From the cell containing the given text, extract its center point as (X, Y) coordinate. 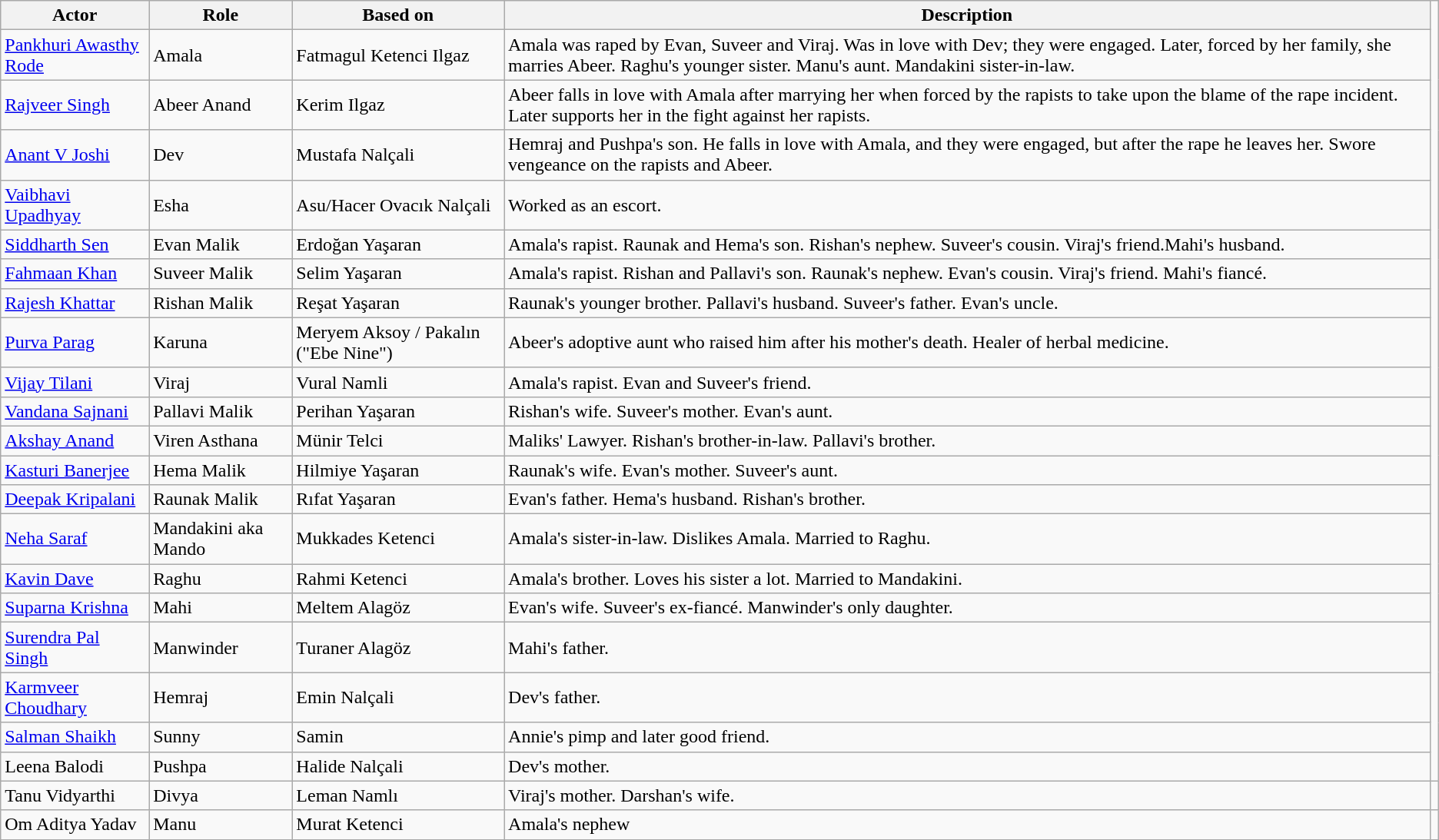
Neha Saraf (75, 540)
Role (221, 15)
Karuna (221, 343)
Viraj (221, 382)
Deepak Kripalani (75, 500)
Anant V Joshi (75, 155)
Rishan's wife. Suveer's mother. Evan's aunt. (967, 411)
Halide Nalçali (398, 766)
Suveer Malik (221, 274)
Vijay Tilani (75, 382)
Kerim Ilgaz (398, 105)
Fahmaan Khan (75, 274)
Purva Parag (75, 343)
Raghu (221, 579)
Rıfat Yaşaran (398, 500)
Actor (75, 15)
Om Aditya Yadav (75, 825)
Rishan Malik (221, 303)
Raunak's younger brother. Pallavi's husband. Suveer's father. Evan's uncle. (967, 303)
Surendra Pal Singh (75, 647)
Asu/Hacer Ovacık Nalçali (398, 204)
Dev's father. (967, 698)
Hilmiye Yaşaran (398, 470)
Hema Malik (221, 470)
Akshay Anand (75, 440)
Manwinder (221, 647)
Worked as an escort. (967, 204)
Amala's brother. Loves his sister a lot. Married to Mandakini. (967, 579)
Suparna Krishna (75, 608)
Amala's rapist. Evan and Suveer's friend. (967, 382)
Pushpa (221, 766)
Rajveer Singh (75, 105)
Meryem Aksoy / Pakalın ("Ebe Nine") (398, 343)
Evan's father. Hema's husband. Rishan's brother. (967, 500)
Murat Ketenci (398, 825)
Amala (221, 55)
Rahmi Ketenci (398, 579)
Selim Yaşaran (398, 274)
Samin (398, 737)
Description (967, 15)
Reşat Yaşaran (398, 303)
Erdoğan Yaşaran (398, 244)
Viren Asthana (221, 440)
Pallavi Malik (221, 411)
Amala's rapist. Rishan and Pallavi's son. Raunak's nephew. Evan's cousin. Viraj's friend. Mahi's fiancé. (967, 274)
Amala's sister-in-law. Dislikes Amala. Married to Raghu. (967, 540)
Meltem Alagöz (398, 608)
Viraj's mother. Darshan's wife. (967, 795)
Leman Namlı (398, 795)
Rajesh Khattar (75, 303)
Mustafa Nalçali (398, 155)
Amala's rapist. Raunak and Hema's son. Rishan's nephew. Suveer's cousin. Viraj's friend.Mahi's husband. (967, 244)
Mandakini aka Mando (221, 540)
Pankhuri Awasthy Rode (75, 55)
Divya (221, 795)
Siddharth Sen (75, 244)
Raunak Malik (221, 500)
Münir Telci (398, 440)
Sunny (221, 737)
Raunak's wife. Evan's mother. Suveer's aunt. (967, 470)
Mukkades Ketenci (398, 540)
Kavin Dave (75, 579)
Perihan Yaşaran (398, 411)
Dev (221, 155)
Esha (221, 204)
Evan Malik (221, 244)
Mahi (221, 608)
Karmveer Choudhary (75, 698)
Hemraj (221, 698)
Fatmagul Ketenci Ilgaz (398, 55)
Vaibhavi Upadhyay (75, 204)
Emin Nalçali (398, 698)
Salman Shaikh (75, 737)
Leena Balodi (75, 766)
Turaner Alagöz (398, 647)
Dev's mother. (967, 766)
Mahi's father. (967, 647)
Based on (398, 15)
Manu (221, 825)
Annie's pimp and later good friend. (967, 737)
Amala's nephew (967, 825)
Tanu Vidyarthi (75, 795)
Evan's wife. Suveer's ex-fiancé. Manwinder's only daughter. (967, 608)
Vandana Sajnani (75, 411)
Maliks' Lawyer. Rishan's brother-in-law. Pallavi's brother. (967, 440)
Abeer's adoptive aunt who raised him after his mother's death. Healer of herbal medicine. (967, 343)
Abeer Anand (221, 105)
Kasturi Banerjee (75, 470)
Vural Namli (398, 382)
